Locate the cell with the specified text and output its (x, y) center coordinate. 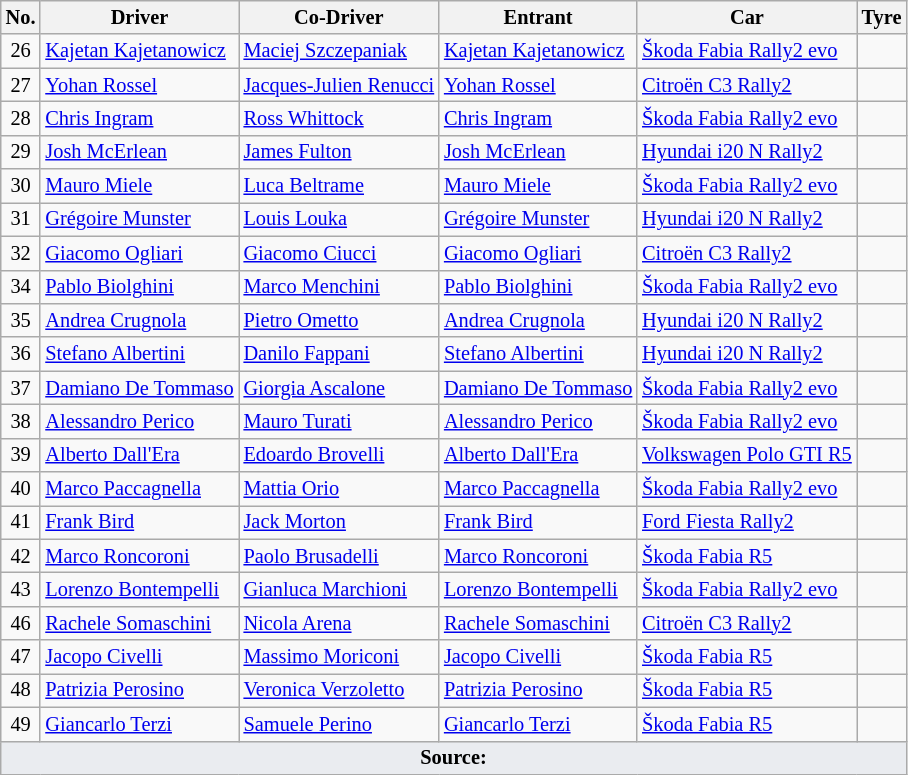
46 (21, 623)
40 (21, 489)
Source: (454, 758)
Danilo Fappani (339, 354)
Edoardo Brovelli (339, 455)
Jacques-Julien Renucci (339, 85)
Mattia Orio (339, 489)
Nicola Arena (339, 623)
No. (21, 17)
36 (21, 354)
Mauro Turati (339, 421)
Luca Beltrame (339, 186)
Pietro Ometto (339, 320)
Louis Louka (339, 219)
28 (21, 118)
37 (21, 388)
30 (21, 186)
42 (21, 556)
Massimo Moriconi (339, 657)
34 (21, 287)
Volkswagen Polo GTI R5 (746, 455)
Driver (139, 17)
49 (21, 724)
26 (21, 51)
41 (21, 522)
43 (21, 589)
Ford Fiesta Rally2 (746, 522)
31 (21, 219)
29 (21, 152)
38 (21, 421)
Tyre (882, 17)
Giacomo Ciucci (339, 253)
Marco Menchini (339, 287)
39 (21, 455)
35 (21, 320)
James Fulton (339, 152)
Ross Whittock (339, 118)
Entrant (538, 17)
Jack Morton (339, 522)
Car (746, 17)
Gianluca Marchioni (339, 589)
32 (21, 253)
Samuele Perino (339, 724)
Maciej Szczepaniak (339, 51)
48 (21, 690)
47 (21, 657)
27 (21, 85)
Giorgia Ascalone (339, 388)
Paolo Brusadelli (339, 556)
Veronica Verzoletto (339, 690)
Co-Driver (339, 17)
